Search for the cell housing the specified text and yield its (X, Y) center coordinate. 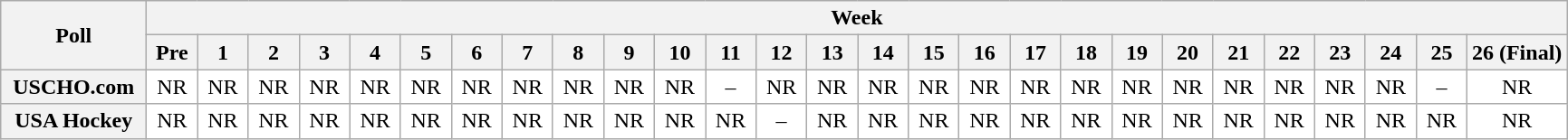
4 (375, 52)
USA Hockey (74, 121)
5 (426, 52)
USCHO.com (74, 87)
8 (578, 52)
21 (1238, 52)
26 (Final) (1516, 52)
2 (274, 52)
Poll (74, 35)
6 (476, 52)
7 (527, 52)
22 (1289, 52)
Week (857, 18)
25 (1441, 52)
1 (223, 52)
Pre (172, 52)
18 (1086, 52)
23 (1340, 52)
15 (934, 52)
9 (629, 52)
13 (832, 52)
19 (1137, 52)
12 (782, 52)
24 (1390, 52)
16 (985, 52)
10 (679, 52)
17 (1035, 52)
20 (1188, 52)
11 (730, 52)
14 (883, 52)
3 (324, 52)
